Identify which cell holds the provided text, then report its (X, Y) central coordinate. 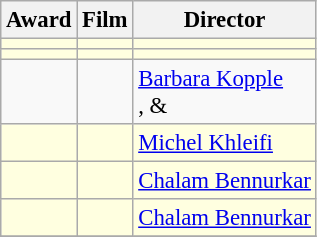
Barbara Kopple , & (224, 92)
Chalam Bennurkar (224, 181)
Film (105, 20)
Award (39, 20)
Michel Khleifi (224, 143)
Director (224, 20)
